Scan for the cell matching the given text and deliver its [X, Y] coordinate at center. 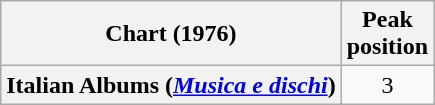
3 [387, 85]
Chart (1976) [171, 34]
Italian Albums (Musica e dischi) [171, 85]
Peakposition [387, 34]
